Locate the cell with the specified text and output its [x, y] center coordinate. 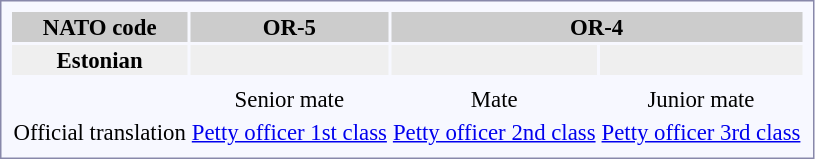
OR-4 [596, 27]
NATO code [100, 27]
Petty officer 2nd class [494, 132]
Estonian [100, 60]
Senior mate [289, 99]
Petty officer 1st class [289, 132]
Mate [494, 99]
OR-5 [289, 27]
Official translation [100, 132]
Petty officer 3rd class [701, 132]
Junior mate [701, 99]
